Find where the given text appears and provide that cell's center as (X, Y) coordinate. 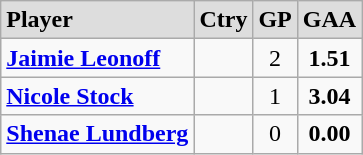
2 (275, 58)
1.51 (329, 58)
1 (275, 96)
Ctry (224, 20)
3.04 (329, 96)
Nicole Stock (98, 96)
Player (98, 20)
Shenae Lundberg (98, 134)
GAA (329, 20)
0 (275, 134)
Jaimie Leonoff (98, 58)
GP (275, 20)
0.00 (329, 134)
